Locate the cell with the specified text and output its [x, y] center coordinate. 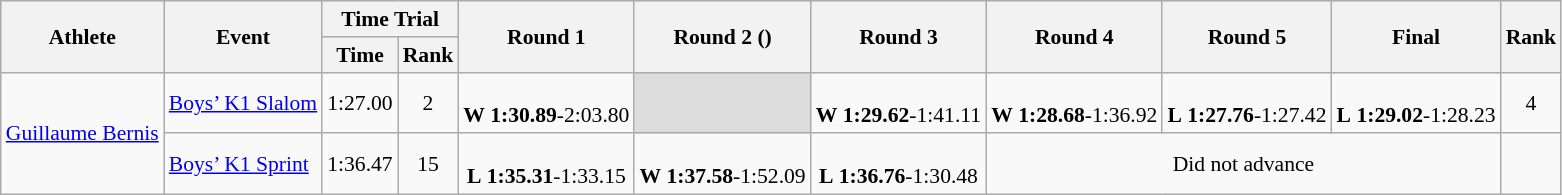
Boys’ K1 Slalom [243, 102]
Round 3 [898, 36]
Round 1 [546, 36]
W 1:28.68-1:36.92 [1074, 102]
L 1:35.31-1:33.15 [546, 164]
L 1:27.76-1:27.42 [1246, 102]
W 1:29.62-1:41.11 [898, 102]
Round 4 [1074, 36]
Boys’ K1 Sprint [243, 164]
Athlete [82, 36]
L 1:29.02-1:28.23 [1416, 102]
2 [428, 102]
Did not advance [1243, 164]
15 [428, 164]
1:27.00 [360, 102]
Guillaume Bernis [82, 133]
Round 2 () [722, 36]
4 [1532, 102]
W 1:37.58-1:52.09 [722, 164]
Time Trial [390, 19]
Event [243, 36]
W 1:30.89-2:03.80 [546, 102]
Time [360, 55]
1:36.47 [360, 164]
Final [1416, 36]
Round 5 [1246, 36]
L 1:36.76-1:30.48 [898, 164]
